Search for the cell housing the specified text and yield its (X, Y) center coordinate. 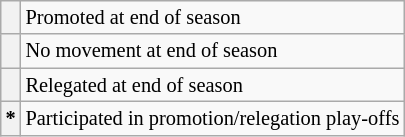
Participated in promotion/relegation play-offs (213, 118)
Promoted at end of season (213, 17)
Relegated at end of season (213, 85)
No movement at end of season (213, 51)
* (11, 118)
